Extract the [X, Y] coordinate from the center of the cell holding the provided text.  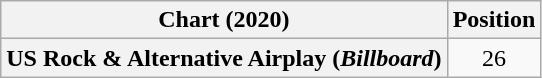
Chart (2020) [224, 20]
US Rock & Alternative Airplay (Billboard) [224, 58]
26 [494, 58]
Position [494, 20]
